Search for the cell housing the specified text and yield its [X, Y] center coordinate. 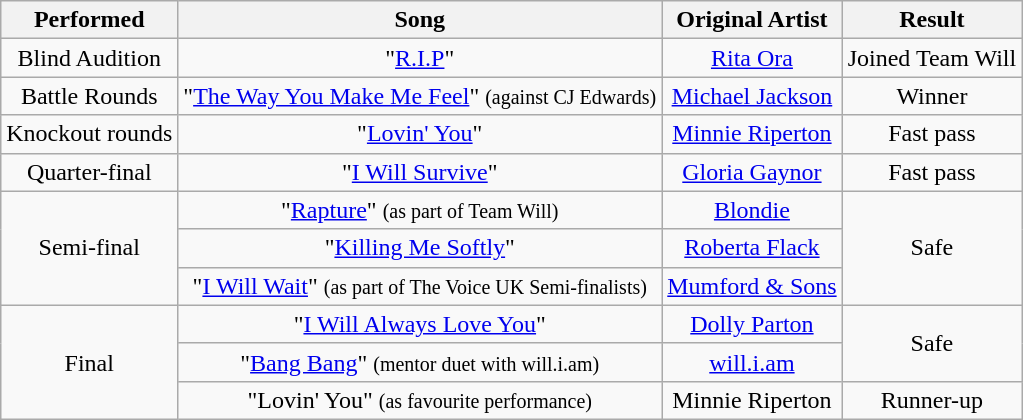
"Killing Me Softly" [420, 248]
Performed [90, 20]
Roberta Flack [752, 248]
Rita Ora [752, 58]
Battle Rounds [90, 96]
"Lovin' You" [420, 134]
Semi-final [90, 248]
"Rapture" (as part of Team Will) [420, 210]
Result [932, 20]
Original Artist [752, 20]
"The Way You Make Me Feel" (against CJ Edwards) [420, 96]
Mumford & Sons [752, 286]
"Bang Bang" (mentor duet with will.i.am) [420, 362]
Song [420, 20]
"Lovin' You" (as favourite performance) [420, 400]
Runner-up [932, 400]
Blondie [752, 210]
Final [90, 362]
"R.I.P" [420, 58]
Michael Jackson [752, 96]
Quarter-final [90, 172]
Knockout rounds [90, 134]
"I Will Always Love You" [420, 324]
will.i.am [752, 362]
Dolly Parton [752, 324]
Gloria Gaynor [752, 172]
Winner [932, 96]
Blind Audition [90, 58]
"I Will Survive" [420, 172]
Joined Team Will [932, 58]
"I Will Wait" (as part of The Voice UK Semi-finalists) [420, 286]
